For the text-containing cell, return its midpoint in [x, y] coordinate format. 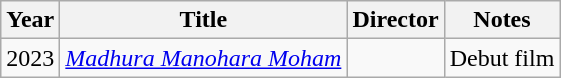
Madhura Manohara Moham [204, 58]
Debut film [502, 58]
Notes [502, 20]
Year [30, 20]
2023 [30, 58]
Director [396, 20]
Title [204, 20]
